Return the [X, Y] coordinate for the center point of the cell that contains the specified text.  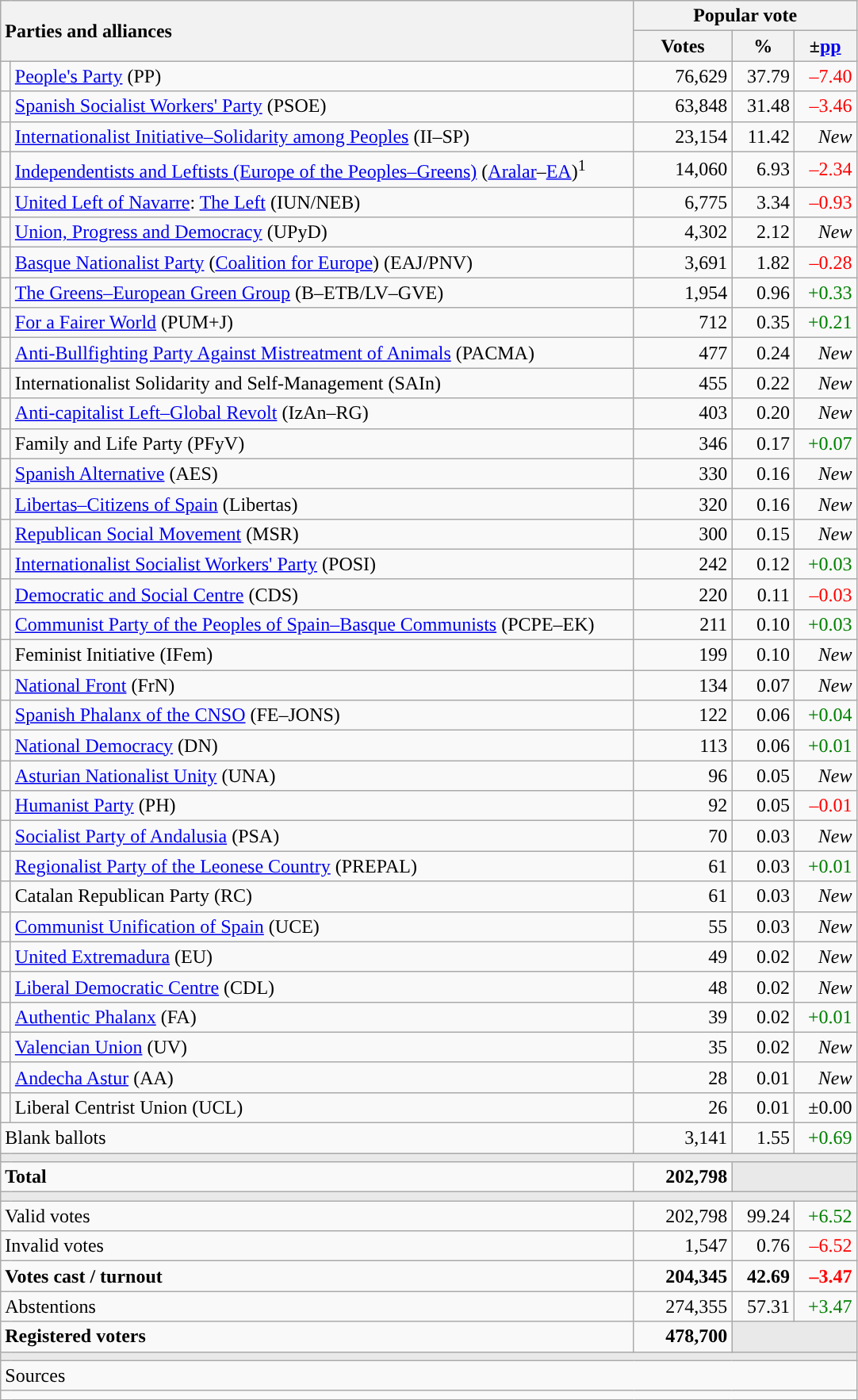
Valid votes [317, 1216]
Total [317, 1177]
–0.03 [825, 594]
±0.00 [825, 1107]
Libertas–Citizens of Spain (Libertas) [322, 504]
+0.33 [825, 293]
–3.46 [825, 106]
35 [683, 1047]
Feminist Initiative (IFem) [322, 655]
Andecha Astur (AA) [322, 1077]
Internationalist Solidarity and Self-Management (SAIn) [322, 383]
National Front (FrN) [322, 685]
330 [683, 474]
Anti-capitalist Left–Global Revolt (IzAn–RG) [322, 413]
57.31 [763, 1306]
Basque Nationalist Party (Coalition for Europe) (EAJ/PNV) [322, 263]
0.17 [763, 443]
Anti-Bullfighting Party Against Mistreatment of Animals (PACMA) [322, 353]
0.24 [763, 353]
1.82 [763, 263]
11.42 [763, 136]
Blank ballots [317, 1138]
–0.01 [825, 806]
–2.34 [825, 170]
0.20 [763, 413]
199 [683, 655]
Regionalist Party of the Leonese Country (PREPAL) [322, 866]
+0.21 [825, 323]
0.76 [763, 1246]
26 [683, 1107]
0.12 [763, 564]
122 [683, 715]
Liberal Democratic Centre (CDL) [322, 987]
–7.40 [825, 76]
Independentists and Leftists (Europe of the Peoples–Greens) (Aralar–EA)1 [322, 170]
0.07 [763, 685]
0.96 [763, 293]
–0.93 [825, 202]
–3.47 [825, 1276]
Invalid votes [317, 1246]
6.93 [763, 170]
–6.52 [825, 1246]
+0.04 [825, 715]
Votes cast / turnout [317, 1276]
320 [683, 504]
455 [683, 383]
Internationalist Initiative–Solidarity among Peoples (II–SP) [322, 136]
55 [683, 926]
2.12 [763, 232]
0.22 [763, 383]
+3.47 [825, 1306]
Sources [428, 1375]
403 [683, 413]
Union, Progress and Democracy (UPyD) [322, 232]
134 [683, 685]
70 [683, 836]
3,691 [683, 263]
Humanist Party (PH) [322, 806]
23,154 [683, 136]
Popular vote [745, 16]
39 [683, 1017]
Parties and alliances [317, 31]
Communist Party of the Peoples of Spain–Basque Communists (PCPE–EK) [322, 624]
204,345 [683, 1276]
14,060 [683, 170]
Registered voters [317, 1337]
0.11 [763, 594]
1,547 [683, 1246]
242 [683, 564]
Asturian Nationalist Unity (UNA) [322, 776]
The Greens–European Green Group (B–ETB/LV–GVE) [322, 293]
People's Party (PP) [322, 76]
0.15 [763, 534]
31.48 [763, 106]
Valencian Union (UV) [322, 1047]
±pp [825, 46]
48 [683, 987]
1.55 [763, 1138]
Internationalist Socialist Workers' Party (POSI) [322, 564]
Democratic and Social Centre (CDS) [322, 594]
96 [683, 776]
Votes [683, 46]
–0.28 [825, 263]
0.35 [763, 323]
Liberal Centrist Union (UCL) [322, 1107]
Spanish Socialist Workers' Party (PSOE) [322, 106]
Spanish Phalanx of the CNSO (FE–JONS) [322, 715]
1,954 [683, 293]
477 [683, 353]
Catalan Republican Party (RC) [322, 896]
274,355 [683, 1306]
712 [683, 323]
+0.69 [825, 1138]
6,775 [683, 202]
211 [683, 624]
49 [683, 957]
United Left of Navarre: The Left (IUN/NEB) [322, 202]
+0.07 [825, 443]
63,848 [683, 106]
4,302 [683, 232]
99.24 [763, 1216]
478,700 [683, 1337]
% [763, 46]
Family and Life Party (PFyV) [322, 443]
37.79 [763, 76]
220 [683, 594]
42.69 [763, 1276]
3.34 [763, 202]
76,629 [683, 76]
28 [683, 1077]
Abstentions [317, 1306]
Communist Unification of Spain (UCE) [322, 926]
300 [683, 534]
92 [683, 806]
National Democracy (DN) [322, 746]
United Extremadura (EU) [322, 957]
Spanish Alternative (AES) [322, 474]
113 [683, 746]
3,141 [683, 1138]
Authentic Phalanx (FA) [322, 1017]
Republican Social Movement (MSR) [322, 534]
Socialist Party of Andalusia (PSA) [322, 836]
346 [683, 443]
For a Fairer World (PUM+J) [322, 323]
+6.52 [825, 1216]
